Return (x, y) of the center of cell containing provided text 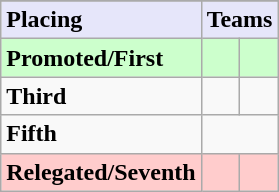
Teams (240, 20)
Promoted/First (101, 58)
Third (101, 96)
Fifth (101, 134)
Relegated/Seventh (101, 172)
Placing (101, 20)
